For the text-containing cell, return its midpoint in [x, y] coordinate format. 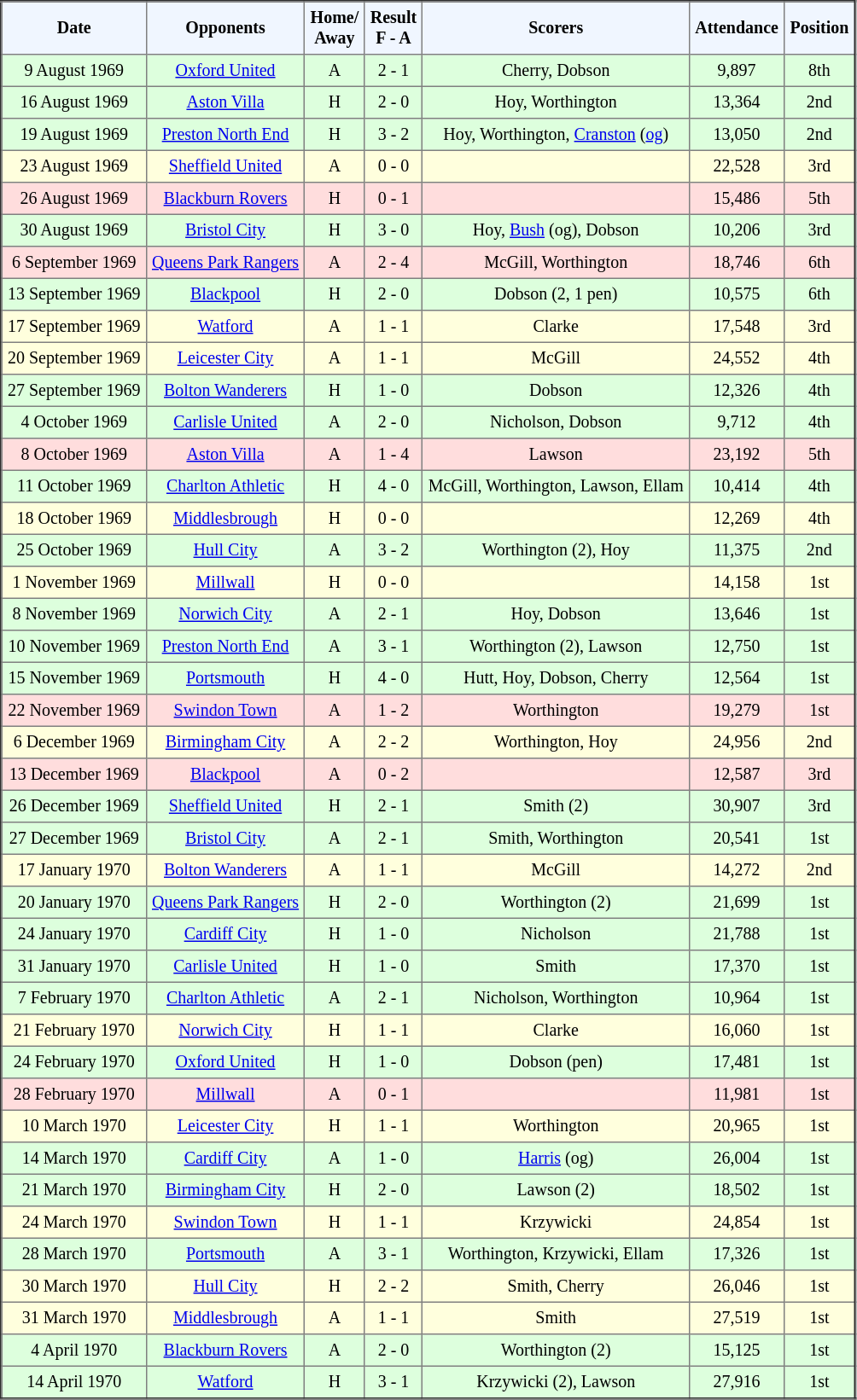
14,272 [736, 870]
8 November 1969 [74, 614]
12,269 [736, 519]
10,575 [736, 294]
13,050 [736, 135]
Harris (og) [556, 1159]
7 February 1970 [74, 998]
Scorers [556, 28]
Nicholson, Worthington [556, 998]
26,004 [736, 1159]
Hoy, Bush (og), Dobson [556, 230]
14 April 1970 [74, 1382]
28 March 1970 [74, 1254]
24 February 1970 [74, 1062]
27 September 1969 [74, 391]
Lawson (2) [556, 1190]
Hoy, Dobson [556, 614]
21,788 [736, 934]
14,158 [736, 583]
Dobson [556, 391]
24,956 [736, 742]
30 March 1970 [74, 1287]
22,528 [736, 166]
Home/Away [335, 28]
16 August 1969 [74, 102]
1 November 1969 [74, 583]
13,364 [736, 102]
Worthington (2), Lawson [556, 647]
27,519 [736, 1318]
6 September 1969 [74, 263]
Lawson [556, 455]
Smith, Cherry [556, 1287]
Hoy, Worthington [556, 102]
21,699 [736, 903]
1 - 4 [394, 455]
Dobson (pen) [556, 1062]
13 December 1969 [74, 775]
17,481 [736, 1062]
17,326 [736, 1254]
0 - 2 [394, 775]
10,964 [736, 998]
31 March 1970 [74, 1318]
Position [819, 28]
21 February 1970 [74, 1031]
11,375 [736, 550]
24,854 [736, 1223]
25 October 1969 [74, 550]
20,541 [736, 839]
Krzywicki [556, 1223]
16,060 [736, 1031]
17,370 [736, 967]
12,326 [736, 391]
26 December 1969 [74, 806]
Nicholson [556, 934]
20 January 1970 [74, 903]
13 September 1969 [74, 294]
24 March 1970 [74, 1223]
2 - 4 [394, 263]
24,552 [736, 358]
Nicholson, Dobson [556, 422]
15 November 1969 [74, 678]
Opponents [225, 28]
19 August 1969 [74, 135]
11,981 [736, 1095]
23 August 1969 [74, 166]
31 January 1970 [74, 967]
15,125 [736, 1351]
Worthington, Krzywicki, Ellam [556, 1254]
Attendance [736, 28]
9,897 [736, 71]
Smith, Worthington [556, 839]
18 October 1969 [74, 519]
Worthington, Hoy [556, 742]
24 January 1970 [74, 934]
ResultF - A [394, 28]
12,750 [736, 647]
14 March 1970 [74, 1159]
21 March 1970 [74, 1190]
15,486 [736, 199]
Krzywicki (2), Lawson [556, 1382]
30 August 1969 [74, 230]
Hutt, Hoy, Dobson, Cherry [556, 678]
18,746 [736, 263]
8th [819, 71]
10,414 [736, 486]
22 November 1969 [74, 711]
Cherry, Dobson [556, 71]
8 October 1969 [74, 455]
27 December 1969 [74, 839]
26,046 [736, 1287]
30,907 [736, 806]
23,192 [736, 455]
McGill, Worthington, Lawson, Ellam [556, 486]
9 August 1969 [74, 71]
20 September 1969 [74, 358]
12,564 [736, 678]
27,916 [736, 1382]
10,206 [736, 230]
13,646 [736, 614]
20,965 [736, 1126]
26 August 1969 [74, 199]
28 February 1970 [74, 1095]
3 - 0 [394, 230]
18,502 [736, 1190]
4 October 1969 [74, 422]
6 December 1969 [74, 742]
McGill, Worthington [556, 263]
17 September 1969 [74, 327]
10 November 1969 [74, 647]
4 April 1970 [74, 1351]
17 January 1970 [74, 870]
Hoy, Worthington, Cranston (og) [556, 135]
11 October 1969 [74, 486]
Worthington (2), Hoy [556, 550]
1 - 2 [394, 711]
Date [74, 28]
19,279 [736, 711]
10 March 1970 [74, 1126]
17,548 [736, 327]
Smith (2) [556, 806]
9,712 [736, 422]
Dobson (2, 1 pen) [556, 294]
12,587 [736, 775]
